Output the (X, Y) coordinate of the center of the cell containing the given text.  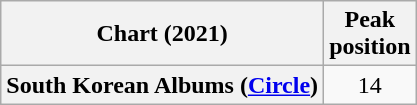
Peakposition (370, 34)
Chart (2021) (162, 34)
South Korean Albums (Circle) (162, 85)
14 (370, 85)
